From the cell containing the given text, extract its center point as (X, Y) coordinate. 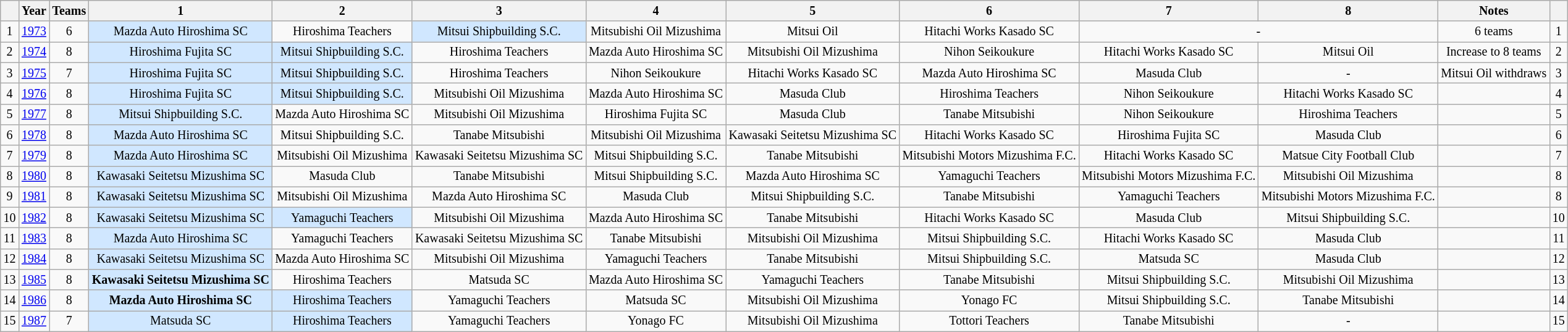
1980 (33, 177)
6 teams (1494, 32)
1979 (33, 156)
9 (10, 197)
1987 (33, 321)
Year (33, 11)
1982 (33, 218)
1976 (33, 94)
Teams (69, 11)
Tottori Teachers (990, 321)
Notes (1494, 11)
Increase to 8 teams (1494, 52)
1973 (33, 32)
1984 (33, 260)
1978 (33, 135)
1977 (33, 114)
1985 (33, 279)
1983 (33, 239)
Matsue City Football Club (1348, 156)
1986 (33, 300)
Mitsui Oil withdraws (1494, 73)
1974 (33, 52)
1975 (33, 73)
1981 (33, 197)
